Scan for the cell matching the given text and deliver its [x, y] coordinate at center. 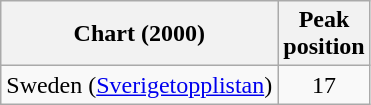
Peakposition [324, 34]
Sweden (Sverigetopplistan) [140, 85]
17 [324, 85]
Chart (2000) [140, 34]
